Identify which cell holds the provided text, then report its (x, y) central coordinate. 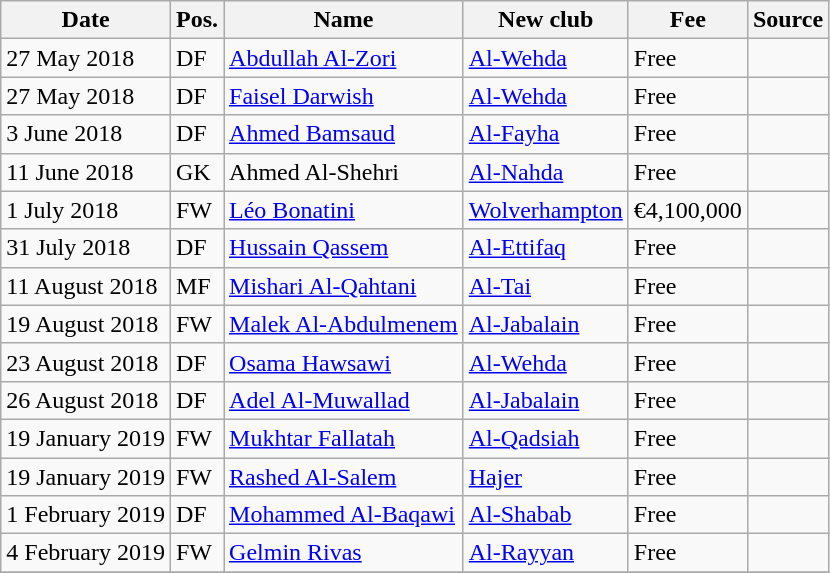
11 June 2018 (86, 172)
€4,100,000 (688, 210)
Léo Bonatini (344, 210)
23 August 2018 (86, 362)
Rashed Al-Salem (344, 477)
Mishari Al-Qahtani (344, 286)
GK (196, 172)
MF (196, 286)
Mukhtar Fallatah (344, 438)
Al-Nahda (546, 172)
Abdullah Al-Zori (344, 58)
Wolverhampton (546, 210)
Ahmed Al-Shehri (344, 172)
Hussain Qassem (344, 248)
Al-Rayyan (546, 553)
3 June 2018 (86, 134)
Faisel Darwish (344, 96)
Al-Ettifaq (546, 248)
Fee (688, 20)
Al-Tai (546, 286)
New club (546, 20)
Adel Al-Muwallad (344, 400)
Hajer (546, 477)
Al-Qadsiah (546, 438)
Al-Shabab (546, 515)
Ahmed Bamsaud (344, 134)
Osama Hawsawi (344, 362)
Gelmin Rivas (344, 553)
11 August 2018 (86, 286)
Pos. (196, 20)
1 July 2018 (86, 210)
19 August 2018 (86, 324)
Mohammed Al-Baqawi (344, 515)
Al-Fayha (546, 134)
4 February 2019 (86, 553)
Malek Al-Abdulmenem (344, 324)
26 August 2018 (86, 400)
Name (344, 20)
Source (788, 20)
Date (86, 20)
31 July 2018 (86, 248)
1 February 2019 (86, 515)
